Locate the cell with the specified text and output its (x, y) center coordinate. 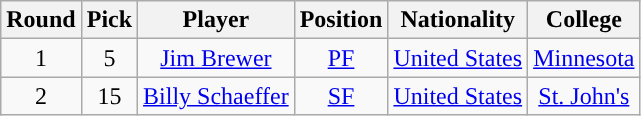
SF (341, 96)
Position (341, 20)
1 (41, 58)
College (584, 20)
Player (216, 20)
5 (109, 58)
2 (41, 96)
Nationality (458, 20)
Round (41, 20)
Jim Brewer (216, 58)
15 (109, 96)
St. John's (584, 96)
Pick (109, 20)
Minnesota (584, 58)
PF (341, 58)
Billy Schaeffer (216, 96)
